Extract the [x, y] coordinate from the center of the cell holding the provided text.  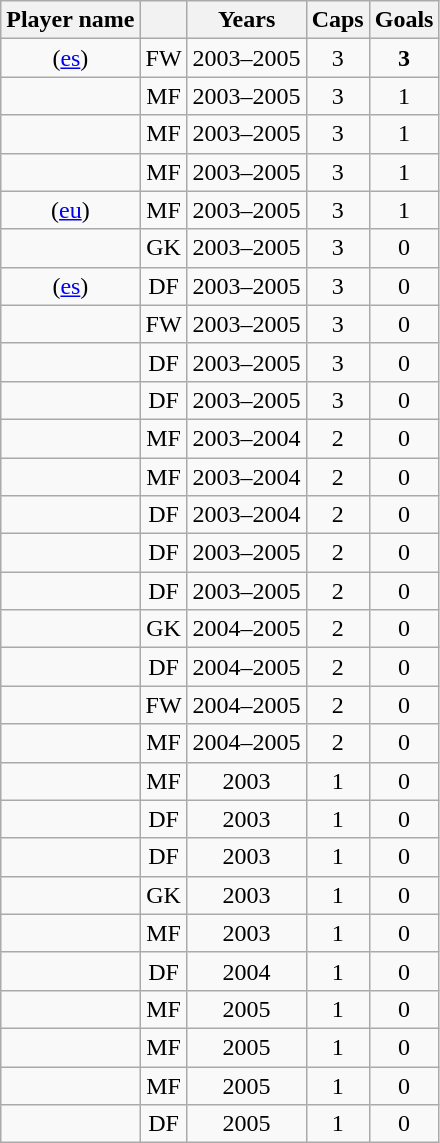
Caps [338, 20]
2004 [246, 971]
Years [246, 20]
(eu) [70, 210]
Player name [70, 20]
Goals [404, 20]
